Determine the [x, y] coordinate at the center of the cell enclosing the given text.  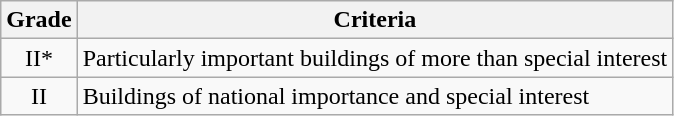
Particularly important buildings of more than special interest [375, 58]
II [39, 96]
II* [39, 58]
Buildings of national importance and special interest [375, 96]
Grade [39, 20]
Criteria [375, 20]
